Detect which cell encompasses the target text, then output its (x, y) center coordinate. 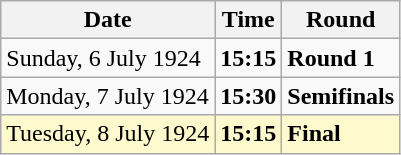
Round 1 (341, 58)
Semifinals (341, 96)
Date (108, 20)
Final (341, 134)
Round (341, 20)
Tuesday, 8 July 1924 (108, 134)
Sunday, 6 July 1924 (108, 58)
Monday, 7 July 1924 (108, 96)
15:30 (248, 96)
Time (248, 20)
